Determine the [X, Y] coordinate at the center of the cell enclosing the given text.  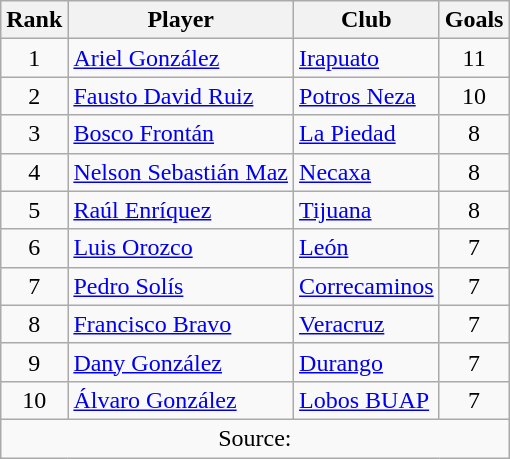
Potros Neza [367, 96]
Fausto David Ruiz [181, 96]
La Piedad [367, 134]
9 [34, 362]
Correcaminos [367, 286]
4 [34, 172]
Goals [474, 20]
Ariel González [181, 58]
Source: [255, 438]
6 [34, 248]
Veracruz [367, 324]
Álvaro González [181, 400]
Necaxa [367, 172]
3 [34, 134]
Durango [367, 362]
Tijuana [367, 210]
Pedro Solís [181, 286]
Club [367, 20]
León [367, 248]
2 [34, 96]
Francisco Bravo [181, 324]
Dany González [181, 362]
Raúl Enríquez [181, 210]
Rank [34, 20]
Lobos BUAP [367, 400]
Luis Orozco [181, 248]
1 [34, 58]
Irapuato [367, 58]
Nelson Sebastián Maz [181, 172]
Bosco Frontán [181, 134]
11 [474, 58]
5 [34, 210]
Player [181, 20]
